Search for the cell housing the specified text and yield its [X, Y] center coordinate. 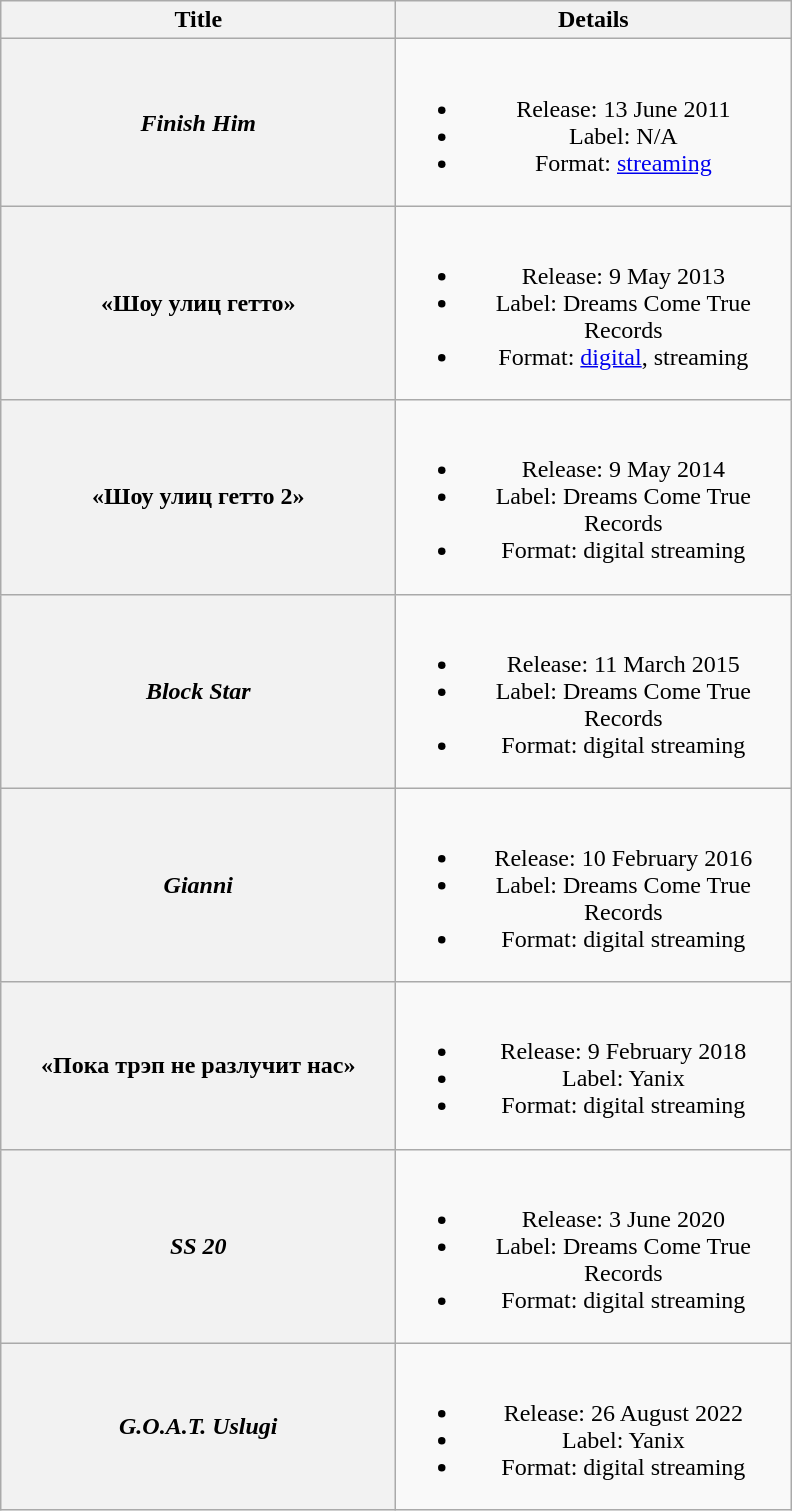
Release: 9 February 2018Label: YanixFormat: digital streaming [594, 1066]
Release: 26 August 2022Label: YanixFormat: digital streaming [594, 1426]
Release: 3 June 2020Label: Dreams Come True RecordsFormat: digital streaming [594, 1246]
«Шоу улиц гетто» [198, 303]
Finish Him [198, 122]
Gianni [198, 885]
SS 20 [198, 1246]
Block Star [198, 691]
Release: 13 June 2011Label: N/AFormat: streaming [594, 122]
Details [594, 20]
G.O.A.T. Uslugi [198, 1426]
Release: 9 May 2013Label: Dreams Come True RecordsFormat: digital, streaming [594, 303]
«Пока трэп не разлучит нас» [198, 1066]
Release: 11 March 2015Label: Dreams Come True RecordsFormat: digital streaming [594, 691]
Title [198, 20]
Release: 10 February 2016Label: Dreams Come True RecordsFormat: digital streaming [594, 885]
Release: 9 May 2014Label: Dreams Come True RecordsFormat: digital streaming [594, 497]
«Шоу улиц гетто 2» [198, 497]
